Return [X, Y] of the center of cell containing provided text 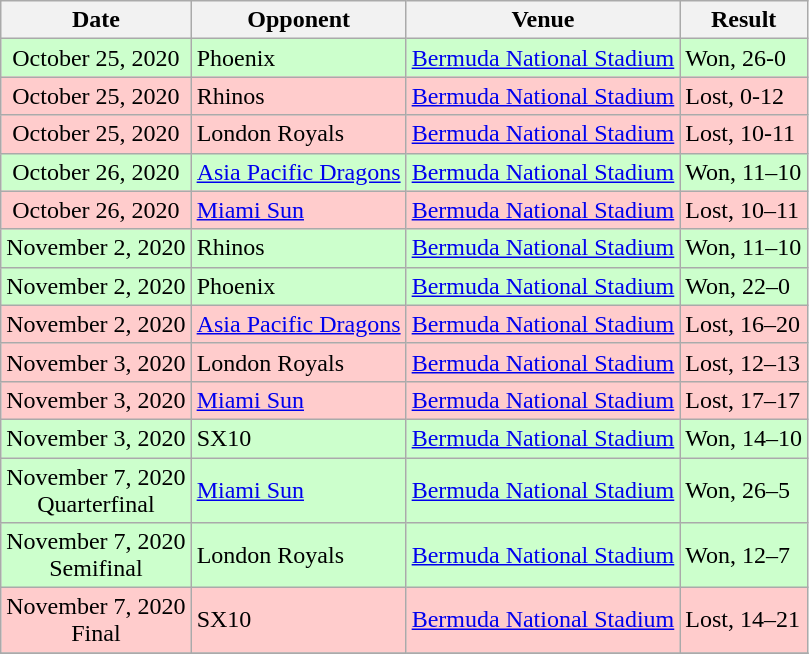
Lost, 12–13 [744, 362]
November 7, 2020Final [96, 620]
Venue [543, 20]
Date [96, 20]
Won, 26–5 [744, 490]
Lost, 10–11 [744, 210]
November 7, 2020Quarterfinal [96, 490]
Lost, 14–21 [744, 620]
Lost, 0-12 [744, 96]
Opponent [298, 20]
Won, 14–10 [744, 438]
Won, 22–0 [744, 286]
November 7, 2020Semifinal [96, 556]
Lost, 10-11 [744, 134]
Won, 26-0 [744, 58]
Lost, 17–17 [744, 400]
Lost, 16–20 [744, 324]
Won, 12–7 [744, 556]
Result [744, 20]
